Capture the cell that displays the provided text and extract its (x, y) central coordinate. 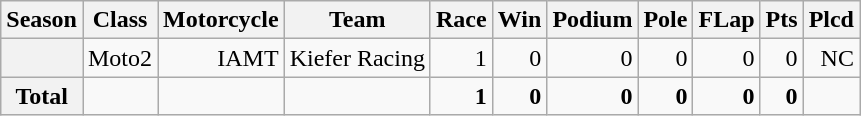
Motorcycle (222, 20)
Season (42, 20)
IAMT (222, 58)
Class (120, 20)
Plcd (831, 20)
Pts (782, 20)
Team (357, 20)
NC (831, 58)
Pole (666, 20)
Total (42, 96)
Win (520, 20)
Race (461, 20)
Moto2 (120, 58)
Kiefer Racing (357, 58)
FLap (726, 20)
Podium (592, 20)
